Locate the cell with the specified text and output its (X, Y) center coordinate. 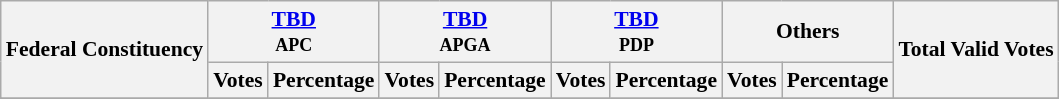
Federal Constituency (104, 50)
TBDAPGA (464, 32)
TBDAPC (294, 32)
Others (808, 32)
TBDPDP (636, 32)
Total Valid Votes (976, 50)
